Extract the [X, Y] coordinate from the center of the cell holding the provided text.  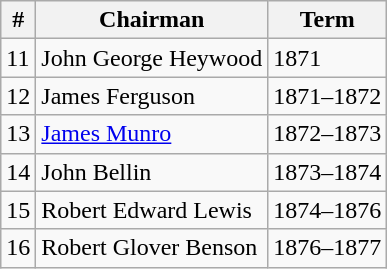
16 [18, 248]
James Ferguson [152, 96]
# [18, 20]
Robert Glover Benson [152, 248]
John George Heywood [152, 58]
1871–1872 [328, 96]
1874–1876 [328, 210]
1873–1874 [328, 172]
1872–1873 [328, 134]
13 [18, 134]
1876–1877 [328, 248]
Term [328, 20]
James Munro [152, 134]
Chairman [152, 20]
12 [18, 96]
15 [18, 210]
Robert Edward Lewis [152, 210]
John Bellin [152, 172]
14 [18, 172]
11 [18, 58]
1871 [328, 58]
